From the cell containing the given text, extract its center point as (x, y) coordinate. 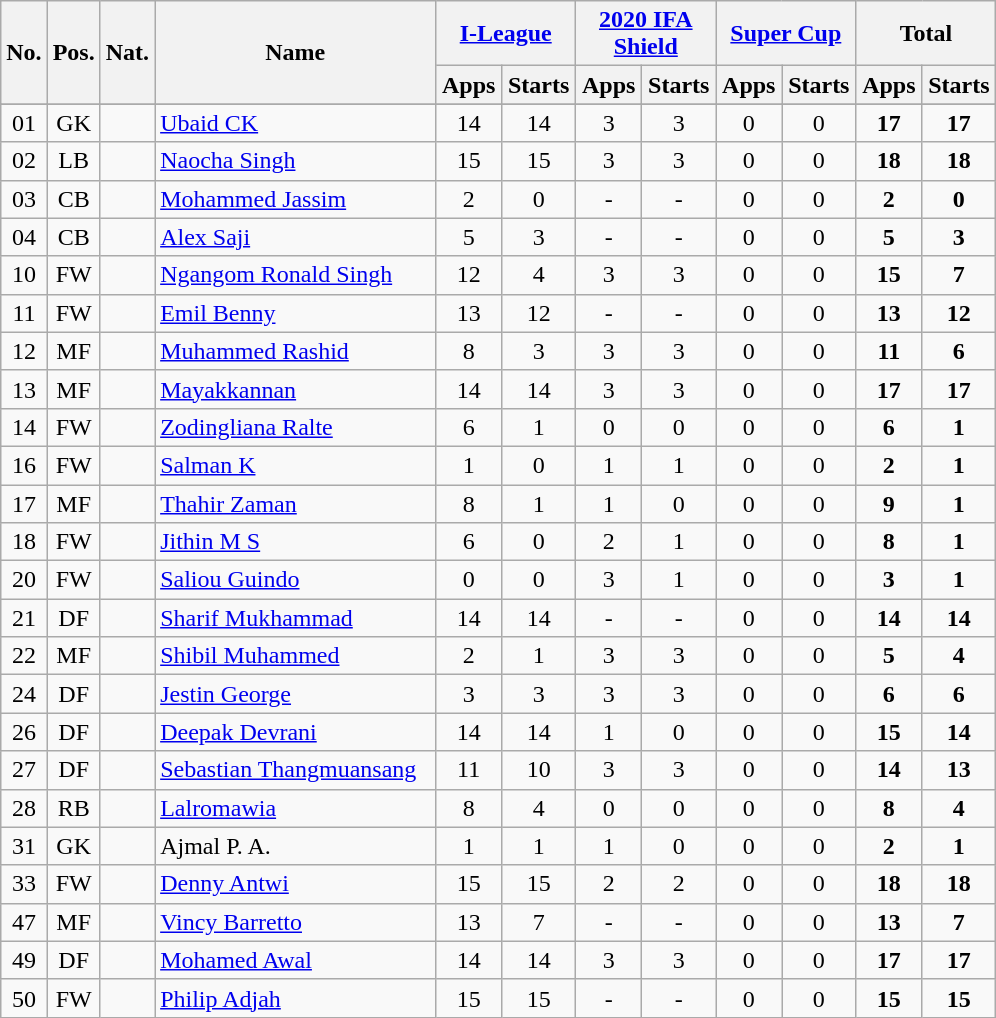
Sebastian Thangmuansang (296, 770)
Denny Antwi (296, 884)
Ngangom Ronald Singh (296, 275)
16 (24, 465)
20 (24, 580)
28 (24, 808)
Deepak Devrani (296, 732)
Name (296, 52)
47 (24, 922)
Thahir Zaman (296, 503)
Shibil Muhammed (296, 656)
Jithin M S (296, 542)
49 (24, 960)
LB (74, 161)
Alex Saji (296, 237)
50 (24, 998)
Naocha Singh (296, 161)
Ubaid CK (296, 123)
03 (24, 199)
Vincy Barretto (296, 922)
Sharif Mukhammad (296, 618)
Ajmal P. A. (296, 846)
Mohamed Awal (296, 960)
Pos. (74, 52)
Emil Benny (296, 313)
04 (24, 237)
Zodingliana Ralte (296, 427)
Mohammed Jassim (296, 199)
Lalromawia (296, 808)
No. (24, 52)
Muhammed Rashid (296, 351)
33 (24, 884)
26 (24, 732)
31 (24, 846)
Saliou Guindo (296, 580)
24 (24, 694)
22 (24, 656)
Total (926, 34)
Super Cup (786, 34)
I-League (506, 34)
Philip Adjah (296, 998)
27 (24, 770)
02 (24, 161)
RB (74, 808)
Mayakkannan (296, 389)
01 (24, 123)
9 (889, 503)
Salman K (296, 465)
21 (24, 618)
Nat. (127, 52)
Jestin George (296, 694)
2020 IFA Shield (646, 34)
